Provide the [X, Y] coordinate of the cell's center where the given text is located.  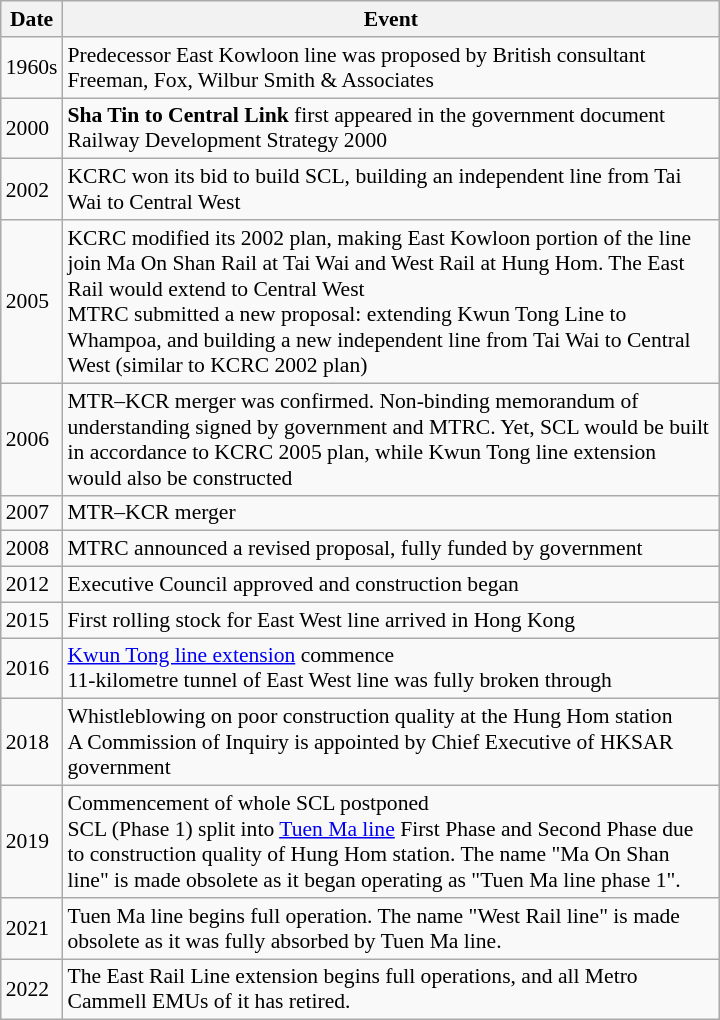
2005 [32, 302]
2015 [32, 620]
Tuen Ma line begins full operation. The name "West Rail line" is made obsolete as it was fully absorbed by Tuen Ma line. [390, 928]
The East Rail Line extension begins full operations, and all Metro Cammell EMUs of it has retired. [390, 990]
Whistleblowing on poor construction quality at the Hung Hom stationA Commission of Inquiry is appointed by Chief Executive of HKSAR government [390, 742]
2000 [32, 128]
Predecessor East Kowloon line was proposed by British consultant Freeman, Fox, Wilbur Smith & Associates [390, 68]
2008 [32, 549]
MTR–KCR merger [390, 513]
2021 [32, 928]
2016 [32, 668]
2012 [32, 585]
Sha Tin to Central Link first appeared in the government document Railway Development Strategy 2000 [390, 128]
First rolling stock for East West line arrived in Hong Kong [390, 620]
1960s [32, 68]
KCRC won its bid to build SCL, building an independent line from Tai Wai to Central West [390, 190]
2018 [32, 742]
Event [390, 19]
2006 [32, 439]
Date [32, 19]
2019 [32, 842]
2022 [32, 990]
2007 [32, 513]
MTRC announced a revised proposal, fully funded by government [390, 549]
2002 [32, 190]
Executive Council approved and construction began [390, 585]
Kwun Tong line extension commence 11-kilometre tunnel of East West line was fully broken through [390, 668]
